Find where the given text appears and provide that cell's center as (X, Y) coordinate. 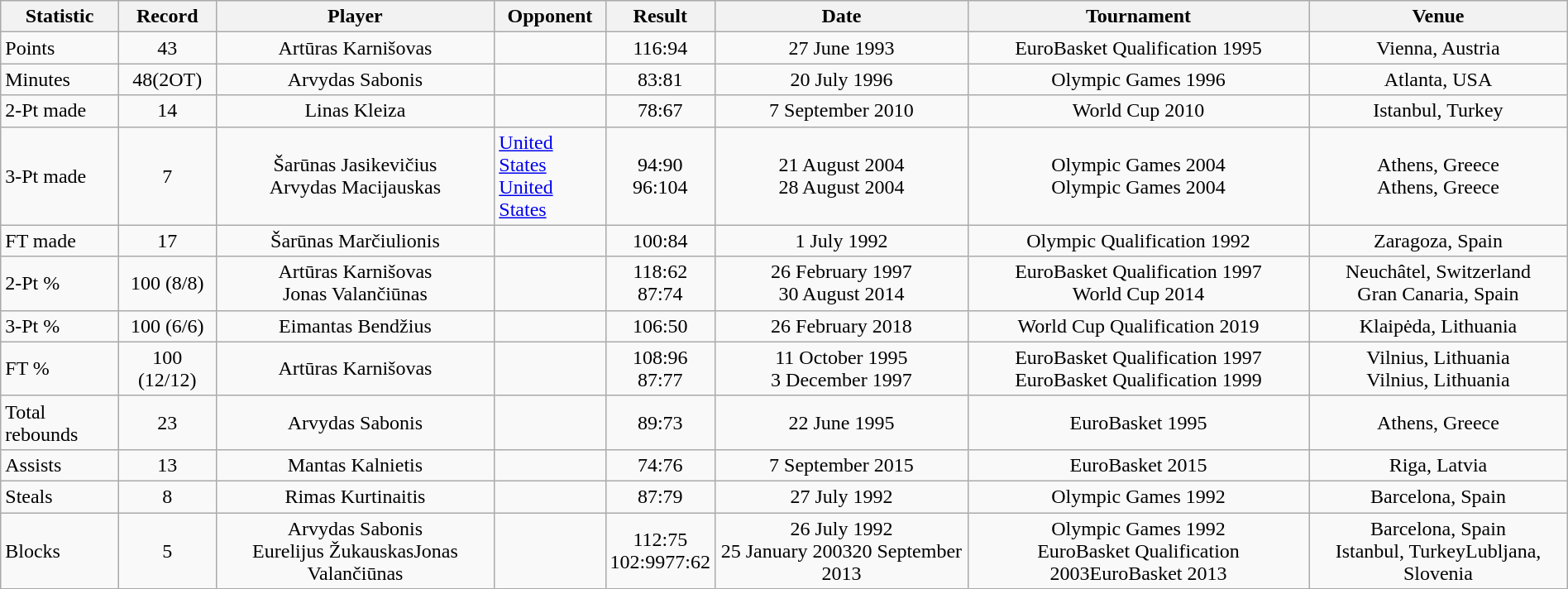
21 August 200428 August 2004 (841, 175)
11 October 19953 December 1997 (841, 369)
Record (167, 17)
2-Pt made (60, 111)
United States United States (550, 175)
Riga, Latvia (1439, 465)
3-Pt made (60, 175)
Atlanta, USA (1439, 79)
78:67 (660, 111)
106:50 (660, 326)
7 September 2015 (841, 465)
3-Pt % (60, 326)
Venue (1439, 17)
EuroBasket Qualification 1997EuroBasket Qualification 1999 (1138, 369)
Šarūnas JasikevičiusArvydas Macijauskas (356, 175)
Assists (60, 465)
100 (8/8) (167, 283)
Athens, Greece (1439, 422)
Player (356, 17)
Points (60, 48)
Blocks (60, 551)
EuroBasket 1995 (1138, 422)
Olympic Games 1992EuroBasket Qualification 2003EuroBasket 2013 (1138, 551)
Neuchâtel, SwitzerlandGran Canaria, Spain (1439, 283)
Rimas Kurtinaitis (356, 496)
Opponent (550, 17)
FT % (60, 369)
Total rebounds (60, 422)
108:9687:77 (660, 369)
Date (841, 17)
27 July 1992 (841, 496)
Mantas Kalnietis (356, 465)
World Cup Qualification 2019 (1138, 326)
Barcelona, SpainIstanbul, TurkeyLubljana, Slovenia (1439, 551)
26 July 199225 January 200320 September 2013 (841, 551)
14 (167, 111)
Vienna, Austria (1439, 48)
EuroBasket Qualification 1995 (1138, 48)
FT made (60, 241)
43 (167, 48)
Barcelona, Spain (1439, 496)
74:76 (660, 465)
27 June 1993 (841, 48)
Olympic Games 1996 (1138, 79)
83:81 (660, 79)
48(2OT) (167, 79)
20 July 1996 (841, 79)
26 February 2018 (841, 326)
23 (167, 422)
EuroBasket 2015 (1138, 465)
118:6287:74 (660, 283)
Steals (60, 496)
100 (12/12) (167, 369)
8 (167, 496)
EuroBasket Qualification 1997World Cup 2014 (1138, 283)
22 June 1995 (841, 422)
Arvydas SabonisEurelijus ŽukauskasJonas Valančiūnas (356, 551)
100 (6/6) (167, 326)
17 (167, 241)
2-Pt % (60, 283)
1 July 1992 (841, 241)
13 (167, 465)
116:94 (660, 48)
112:75102:9977:62 (660, 551)
Artūras KarnišovasJonas Valančiūnas (356, 283)
87:79 (660, 496)
Result (660, 17)
Olympic Games 2004Olympic Games 2004 (1138, 175)
89:73 (660, 422)
Eimantas Bendžius (356, 326)
Šarūnas Marčiulionis (356, 241)
Athens, GreeceAthens, Greece (1439, 175)
7 September 2010 (841, 111)
Zaragoza, Spain (1439, 241)
Tournament (1138, 17)
7 (167, 175)
Istanbul, Turkey (1439, 111)
Minutes (60, 79)
5 (167, 551)
Linas Kleiza (356, 111)
Olympic Qualification 1992 (1138, 241)
Olympic Games 1992 (1138, 496)
Klaipėda, Lithuania (1439, 326)
26 February 199730 August 2014 (841, 283)
Vilnius, LithuaniaVilnius, Lithuania (1439, 369)
94:9096:104 (660, 175)
Statistic (60, 17)
World Cup 2010 (1138, 111)
100:84 (660, 241)
